Extract the (X, Y) coordinate from the center of the cell holding the provided text.  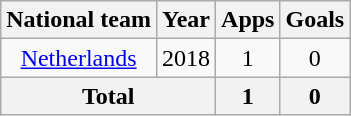
Total (108, 96)
Goals (315, 20)
National team (79, 20)
Year (186, 20)
Netherlands (79, 58)
2018 (186, 58)
Apps (248, 20)
